Capture the cell that displays the provided text and extract its (X, Y) central coordinate. 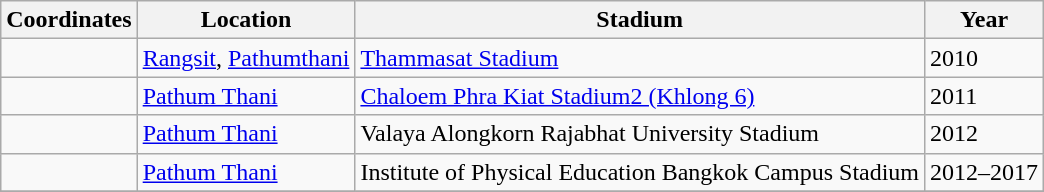
Institute of Physical Education Bangkok Campus Stadium (640, 172)
2011 (984, 96)
2012–2017 (984, 172)
Chaloem Phra Kiat Stadium2 (Khlong 6) (640, 96)
2012 (984, 134)
Coordinates (69, 20)
Thammasat Stadium (640, 58)
2010 (984, 58)
Year (984, 20)
Rangsit, Pathumthani (246, 58)
Valaya Alongkorn Rajabhat University Stadium (640, 134)
Stadium (640, 20)
Location (246, 20)
